Capture the cell that displays the provided text and extract its [X, Y] central coordinate. 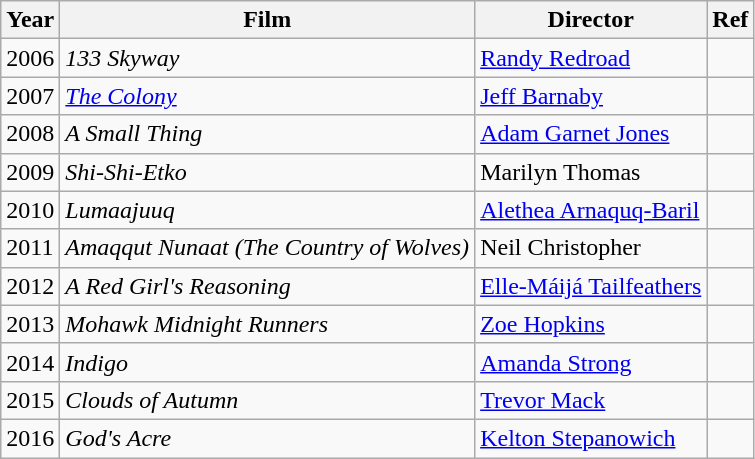
2008 [30, 134]
Trevor Mack [591, 400]
2010 [30, 210]
Adam Garnet Jones [591, 134]
2007 [30, 96]
Mohawk Midnight Runners [268, 324]
A Red Girl's Reasoning [268, 286]
Clouds of Autumn [268, 400]
2006 [30, 58]
Elle-Máijá Tailfeathers [591, 286]
Ref [730, 20]
2014 [30, 362]
2011 [30, 248]
Shi-Shi-Etko [268, 172]
2012 [30, 286]
Lumaajuuq [268, 210]
2015 [30, 400]
A Small Thing [268, 134]
2016 [30, 438]
Neil Christopher [591, 248]
Randy Redroad [591, 58]
The Colony [268, 96]
2013 [30, 324]
Jeff Barnaby [591, 96]
Year [30, 20]
133 Skyway [268, 58]
Kelton Stepanowich [591, 438]
Amaqqut Nunaat (The Country of Wolves) [268, 248]
Alethea Arnaquq-Baril [591, 210]
Indigo [268, 362]
Director [591, 20]
Zoe Hopkins [591, 324]
2009 [30, 172]
God's Acre [268, 438]
Film [268, 20]
Amanda Strong [591, 362]
Marilyn Thomas [591, 172]
